Provide the (x, y) coordinate of the cell's center where the given text is located.  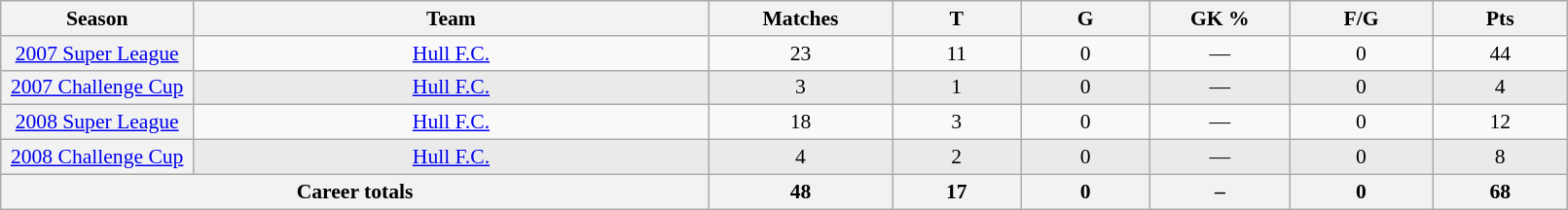
Career totals (355, 192)
2008 Challenge Cup (97, 157)
Matches (800, 18)
Season (97, 18)
Team (452, 18)
2 (957, 157)
44 (1501, 53)
17 (957, 192)
11 (957, 53)
8 (1501, 157)
F/G (1361, 18)
48 (800, 192)
18 (800, 122)
12 (1501, 122)
GK % (1220, 18)
2008 Super League (97, 122)
68 (1501, 192)
2007 Challenge Cup (97, 87)
Pts (1501, 18)
1 (957, 87)
– (1220, 192)
G (1085, 18)
T (957, 18)
23 (800, 53)
2007 Super League (97, 53)
